Return (X, Y) of the center of cell containing provided text 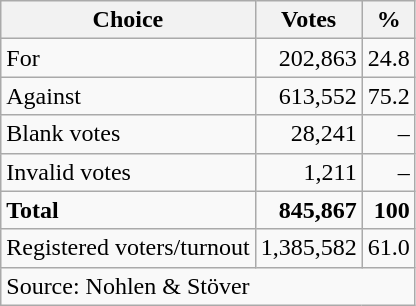
61.0 (388, 248)
28,241 (308, 134)
845,867 (308, 210)
For (128, 58)
Total (128, 210)
Source: Nohlen & Stöver (208, 286)
1,211 (308, 172)
Against (128, 96)
24.8 (388, 58)
Blank votes (128, 134)
Registered voters/turnout (128, 248)
Votes (308, 20)
100 (388, 210)
Invalid votes (128, 172)
Choice (128, 20)
75.2 (388, 96)
% (388, 20)
202,863 (308, 58)
1,385,582 (308, 248)
613,552 (308, 96)
